Pinpoint the cell where the given text exists, returning its (x, y) midpoint coordinate. 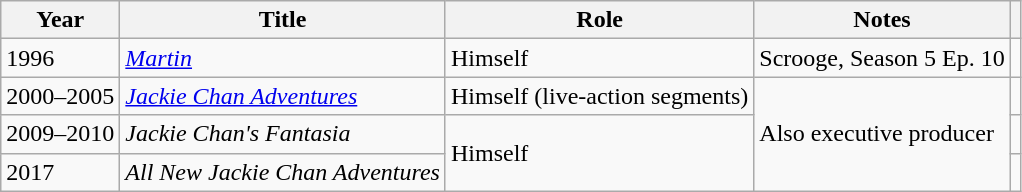
Jackie Chan Adventures (283, 96)
2009–2010 (60, 134)
1996 (60, 58)
Jackie Chan's Fantasia (283, 134)
Martin (283, 58)
All New Jackie Chan Adventures (283, 172)
2000–2005 (60, 96)
Title (283, 20)
Himself (live-action segments) (599, 96)
2017 (60, 172)
Role (599, 20)
Notes (882, 20)
Scrooge, Season 5 Ep. 10 (882, 58)
Year (60, 20)
Also executive producer (882, 134)
